Locate the cell with the specified text and output its (X, Y) center coordinate. 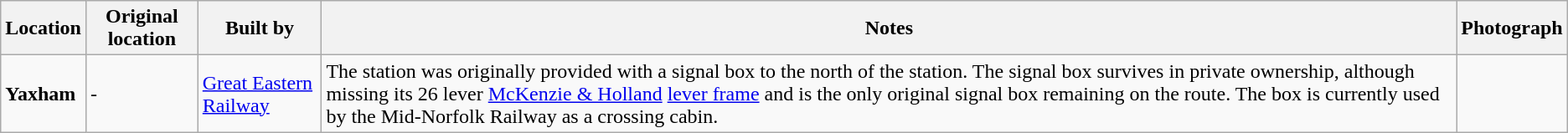
Photograph (1512, 28)
Location (44, 28)
Yaxham (44, 94)
Great Eastern Railway (260, 94)
Built by (260, 28)
- (142, 94)
Original location (142, 28)
Notes (890, 28)
